Capture the cell that displays the provided text and extract its (X, Y) central coordinate. 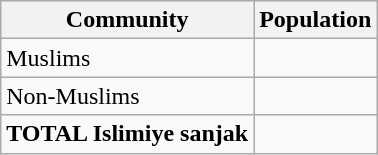
Muslims (128, 58)
Community (128, 20)
TOTAL Islimiye sanjak (128, 134)
Non-Muslims (128, 96)
Population (316, 20)
